Return the (X, Y) coordinate for the center point of the cell that contains the specified text.  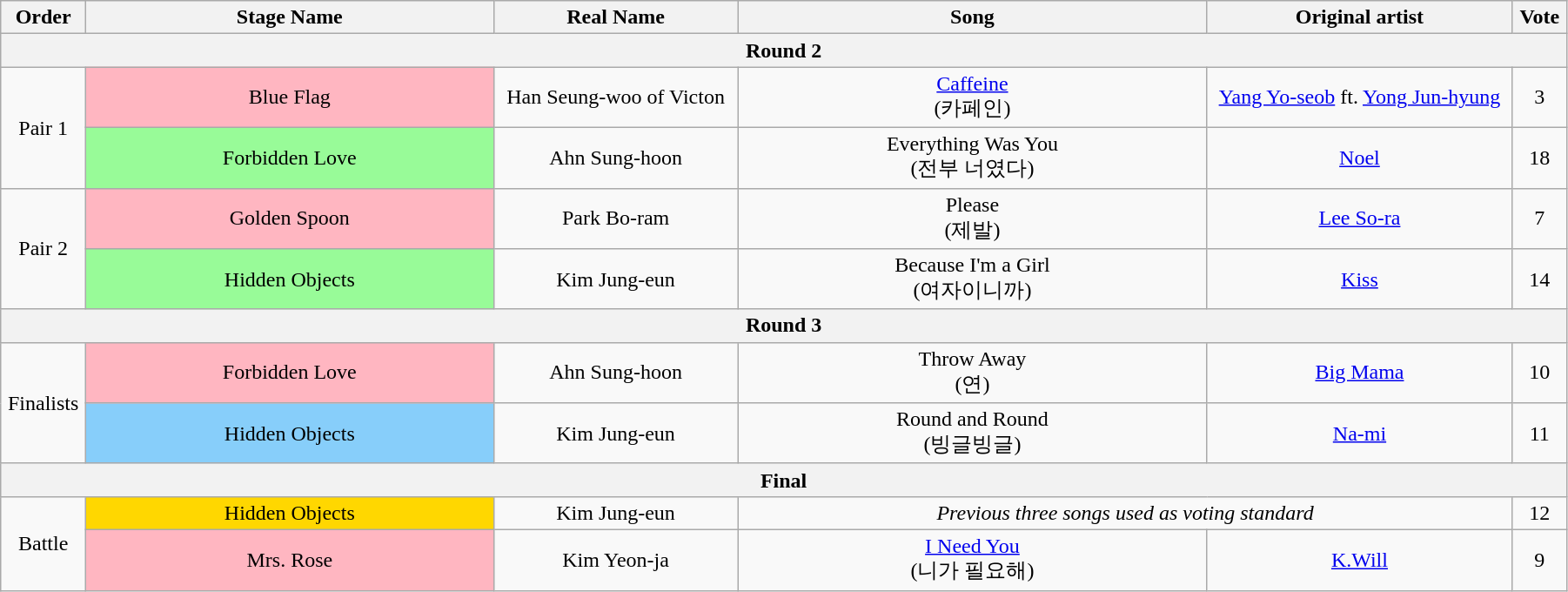
Please(제발) (973, 219)
Original artist (1359, 17)
Final (784, 480)
Lee So-ra (1359, 219)
Stage Name (290, 17)
Everything Was You(전부 너였다) (973, 158)
Round and Round(빙글빙글) (973, 434)
Because I'm a Girl(여자이니까) (973, 279)
K.Will (1359, 560)
Blue Flag (290, 98)
Golden Spoon (290, 219)
7 (1539, 219)
Noel (1359, 158)
Throw Away(연) (973, 373)
11 (1539, 434)
Yang Yo-seob ft. Yong Jun-hyung (1359, 98)
Park Bo-ram (616, 219)
9 (1539, 560)
Na-mi (1359, 434)
3 (1539, 98)
Han Seung-woo of Victon (616, 98)
Real Name (616, 17)
Order (44, 17)
Round 3 (784, 326)
14 (1539, 279)
Previous three songs used as voting standard (1125, 513)
Caffeine(카페인) (973, 98)
Battle (44, 543)
Kim Yeon-ja (616, 560)
Round 2 (784, 50)
Pair 1 (44, 127)
Finalists (44, 402)
Pair 2 (44, 249)
Vote (1539, 17)
10 (1539, 373)
Song (973, 17)
Mrs. Rose (290, 560)
18 (1539, 158)
Big Mama (1359, 373)
Kiss (1359, 279)
I Need You(니가 필요해) (973, 560)
12 (1539, 513)
